Provide the [x, y] coordinate of the cell's center where the given text is located.  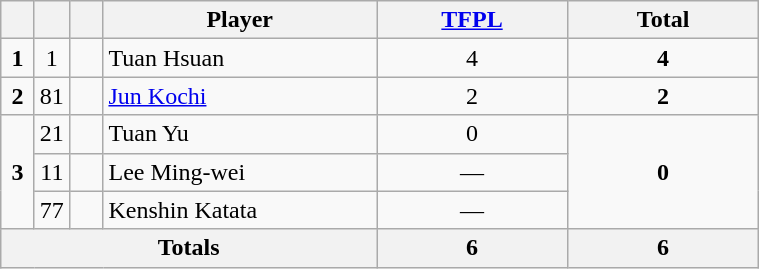
81 [52, 96]
Tuan Yu [240, 134]
Tuan Hsuan [240, 58]
21 [52, 134]
Totals [189, 248]
11 [52, 172]
Jun Kochi [240, 96]
3 [18, 172]
Lee Ming-wei [240, 172]
Kenshin Katata [240, 210]
Total [664, 20]
Player [240, 20]
TFPL [472, 20]
77 [52, 210]
